From the cell containing the given text, extract its center point as [x, y] coordinate. 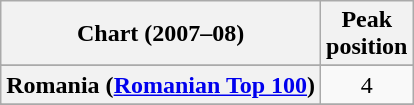
Peakposition [367, 34]
Romania (Romanian Top 100) [161, 85]
4 [367, 85]
Chart (2007–08) [161, 34]
